Detect which cell encompasses the target text, then output its (X, Y) center coordinate. 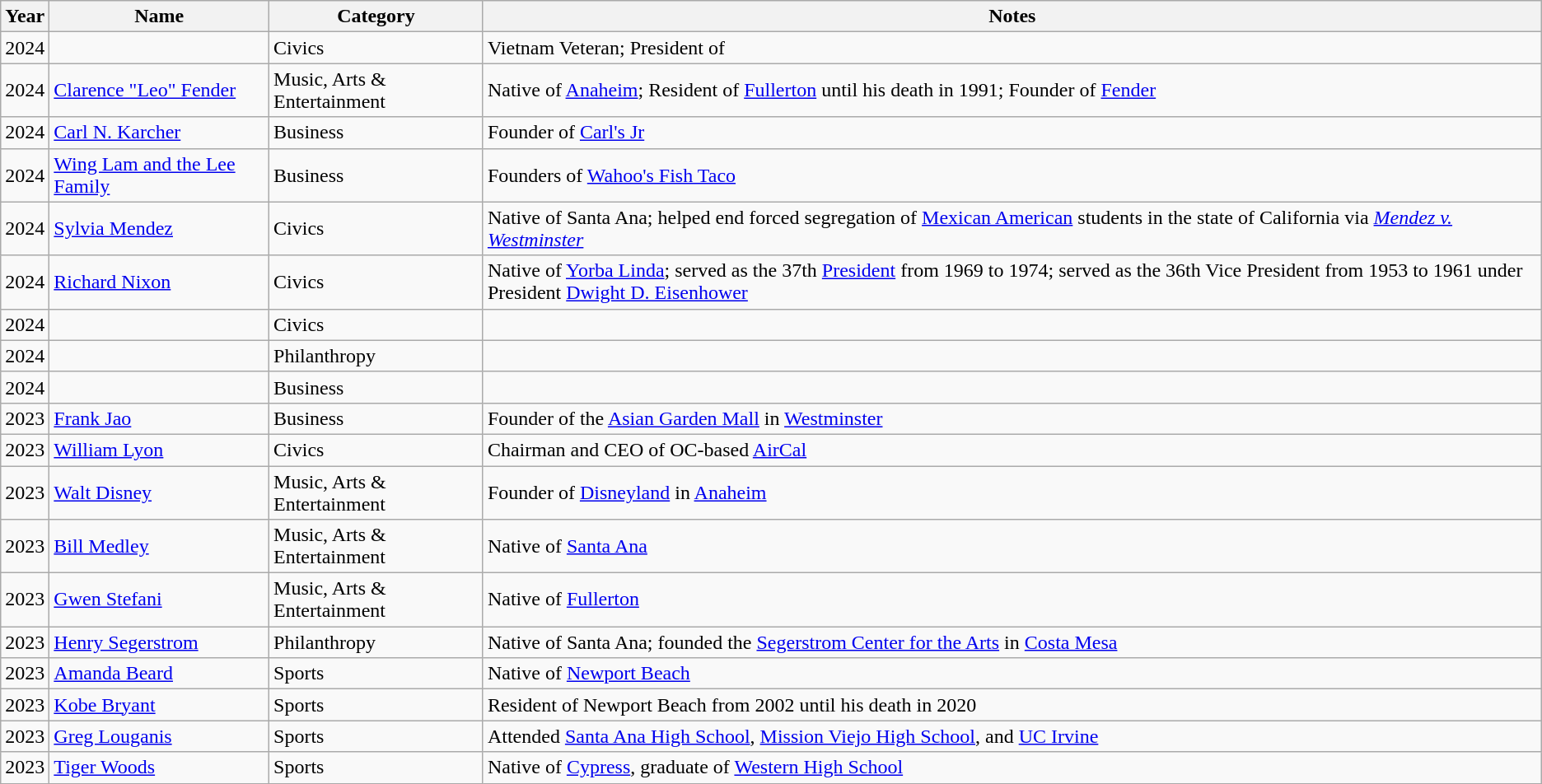
Year (25, 16)
Founder of Carl's Jr (1012, 133)
Walt Disney (160, 492)
Chairman and CEO of OC-based AirCal (1012, 450)
Wing Lam and the Lee Family (160, 175)
Gwen Stefani (160, 600)
Native of Cypress, graduate of Western High School (1012, 768)
Bill Medley (160, 547)
Founder of the Asian Garden Mall in Westminster (1012, 418)
Frank Jao (160, 418)
Carl N. Karcher (160, 133)
Clarence "Leo" Fender (160, 91)
Vietnam Veteran; President of (1012, 48)
Kobe Bryant (160, 705)
Category (376, 16)
Native of Fullerton (1012, 600)
Greg Louganis (160, 736)
Native of Newport Beach (1012, 674)
Name (160, 16)
William Lyon (160, 450)
Native of Anaheim; Resident of Fullerton until his death in 1991; Founder of Fender (1012, 91)
Richard Nixon (160, 282)
Founders of Wahoo's Fish Taco (1012, 175)
Native of Santa Ana; founded the Segerstrom Center for the Arts in Costa Mesa (1012, 642)
Sylvia Mendez (160, 229)
Resident of Newport Beach from 2002 until his death in 2020 (1012, 705)
Amanda Beard (160, 674)
Native of Santa Ana (1012, 547)
Henry Segerstrom (160, 642)
Native of Santa Ana; helped end forced segregation of Mexican American students in the state of California via Mendez v. Westminster (1012, 229)
Attended Santa Ana High School, Mission Viejo High School, and UC Irvine (1012, 736)
Founder of Disneyland in Anaheim (1012, 492)
Notes (1012, 16)
Tiger Woods (160, 768)
